Locate the cell with the specified text and output its (x, y) center coordinate. 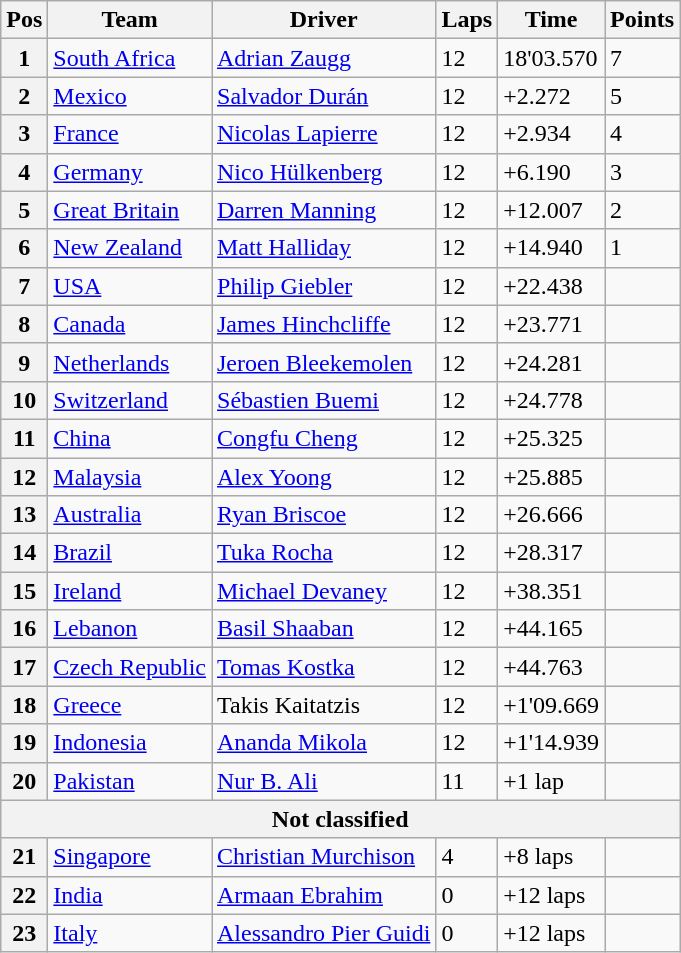
Australia (130, 515)
Brazil (130, 553)
China (130, 438)
Alex Yoong (324, 477)
21 (24, 857)
James Hinchcliffe (324, 324)
Netherlands (130, 362)
+44.763 (552, 667)
+26.666 (552, 515)
13 (24, 515)
Armaan Ebrahim (324, 895)
+22.438 (552, 286)
Ireland (130, 591)
Congfu Cheng (324, 438)
+44.165 (552, 629)
15 (24, 591)
France (130, 134)
India (130, 895)
Adrian Zaugg (324, 58)
+2.934 (552, 134)
16 (24, 629)
+38.351 (552, 591)
+28.317 (552, 553)
Singapore (130, 857)
Points (642, 20)
Nur B. Ali (324, 781)
Great Britain (130, 210)
+6.190 (552, 172)
Germany (130, 172)
+23.771 (552, 324)
Indonesia (130, 743)
Driver (324, 20)
17 (24, 667)
Malaysia (130, 477)
Christian Murchison (324, 857)
9 (24, 362)
+24.281 (552, 362)
Canada (130, 324)
Not classified (340, 819)
New Zealand (130, 248)
Italy (130, 933)
10 (24, 400)
Sébastien Buemi (324, 400)
Nicolas Lapierre (324, 134)
Laps (467, 20)
+14.940 (552, 248)
Basil Shaaban (324, 629)
Pos (24, 20)
Pakistan (130, 781)
Takis Kaitatzis (324, 705)
+1 lap (552, 781)
14 (24, 553)
+2.272 (552, 96)
Lebanon (130, 629)
18'03.570 (552, 58)
Darren Manning (324, 210)
Salvador Durán (324, 96)
Mexico (130, 96)
Team (130, 20)
Tomas Kostka (324, 667)
Michael Devaney (324, 591)
Alessandro Pier Guidi (324, 933)
8 (24, 324)
+8 laps (552, 857)
+25.885 (552, 477)
Czech Republic (130, 667)
19 (24, 743)
South Africa (130, 58)
USA (130, 286)
Switzerland (130, 400)
18 (24, 705)
Greece (130, 705)
23 (24, 933)
Time (552, 20)
Matt Halliday (324, 248)
+24.778 (552, 400)
22 (24, 895)
20 (24, 781)
Tuka Rocha (324, 553)
+1'09.669 (552, 705)
+25.325 (552, 438)
Nico Hülkenberg (324, 172)
Philip Giebler (324, 286)
Jeroen Bleekemolen (324, 362)
+1'14.939 (552, 743)
6 (24, 248)
Ryan Briscoe (324, 515)
+12.007 (552, 210)
Ananda Mikola (324, 743)
